Output the [X, Y] coordinate of the center of the cell containing the given text.  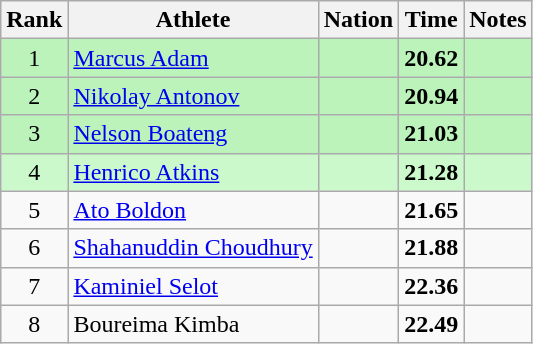
Shahanuddin Choudhury [193, 248]
3 [34, 134]
Time [432, 20]
Nelson Boateng [193, 134]
20.94 [432, 96]
Rank [34, 20]
8 [34, 324]
Notes [498, 20]
21.28 [432, 172]
2 [34, 96]
Nation [358, 20]
7 [34, 286]
22.36 [432, 286]
21.65 [432, 210]
20.62 [432, 58]
Athlete [193, 20]
21.88 [432, 248]
Nikolay Antonov [193, 96]
Kaminiel Selot [193, 286]
22.49 [432, 324]
21.03 [432, 134]
Henrico Atkins [193, 172]
Marcus Adam [193, 58]
6 [34, 248]
Boureima Kimba [193, 324]
1 [34, 58]
Ato Boldon [193, 210]
4 [34, 172]
5 [34, 210]
